For the text-containing cell, return its midpoint in [X, Y] coordinate format. 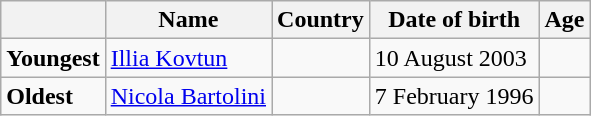
Oldest [53, 96]
Youngest [53, 58]
10 August 2003 [454, 58]
Date of birth [454, 20]
Name [188, 20]
Nicola Bartolini [188, 96]
Illia Kovtun [188, 58]
7 February 1996 [454, 96]
Country [321, 20]
Age [564, 20]
